Output the (X, Y) coordinate of the center of the cell containing the given text.  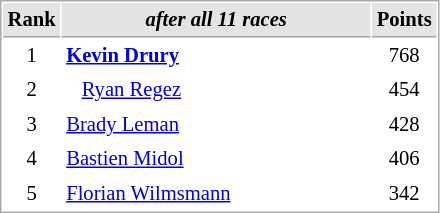
Kevin Drury (216, 56)
3 (32, 124)
768 (404, 56)
Rank (32, 20)
Points (404, 20)
5 (32, 194)
Florian Wilmsmann (216, 194)
406 (404, 158)
428 (404, 124)
342 (404, 194)
2 (32, 90)
after all 11 races (216, 20)
Brady Leman (216, 124)
4 (32, 158)
Bastien Midol (216, 158)
454 (404, 90)
Ryan Regez (216, 90)
1 (32, 56)
